Determine the (X, Y) coordinate at the center of the cell enclosing the given text.  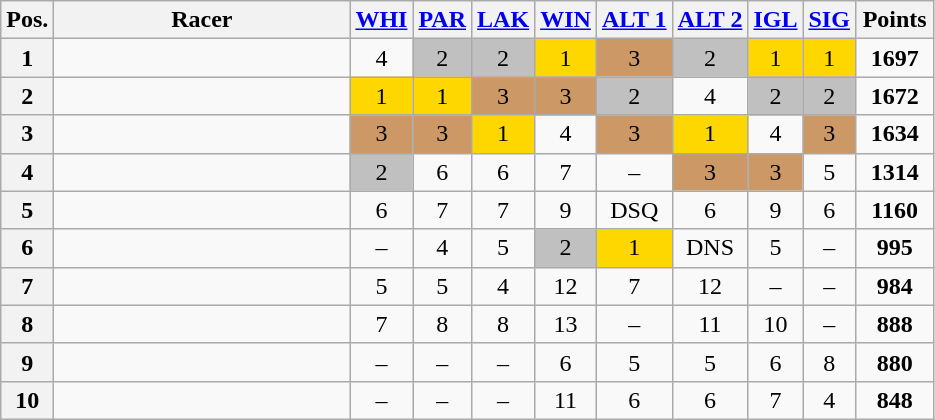
DSQ (634, 210)
PAR (442, 20)
ALT 1 (634, 20)
1314 (894, 172)
WHI (382, 20)
880 (894, 362)
1634 (894, 134)
984 (894, 286)
IGL (776, 20)
1672 (894, 96)
13 (566, 324)
1697 (894, 58)
WIN (566, 20)
SIG (829, 20)
DNS (710, 248)
Racer (202, 20)
995 (894, 248)
Points (894, 20)
Pos. (28, 20)
888 (894, 324)
848 (894, 400)
LAK (504, 20)
ALT 2 (710, 20)
1160 (894, 210)
